Pinpoint the cell where the given text exists, returning its (x, y) midpoint coordinate. 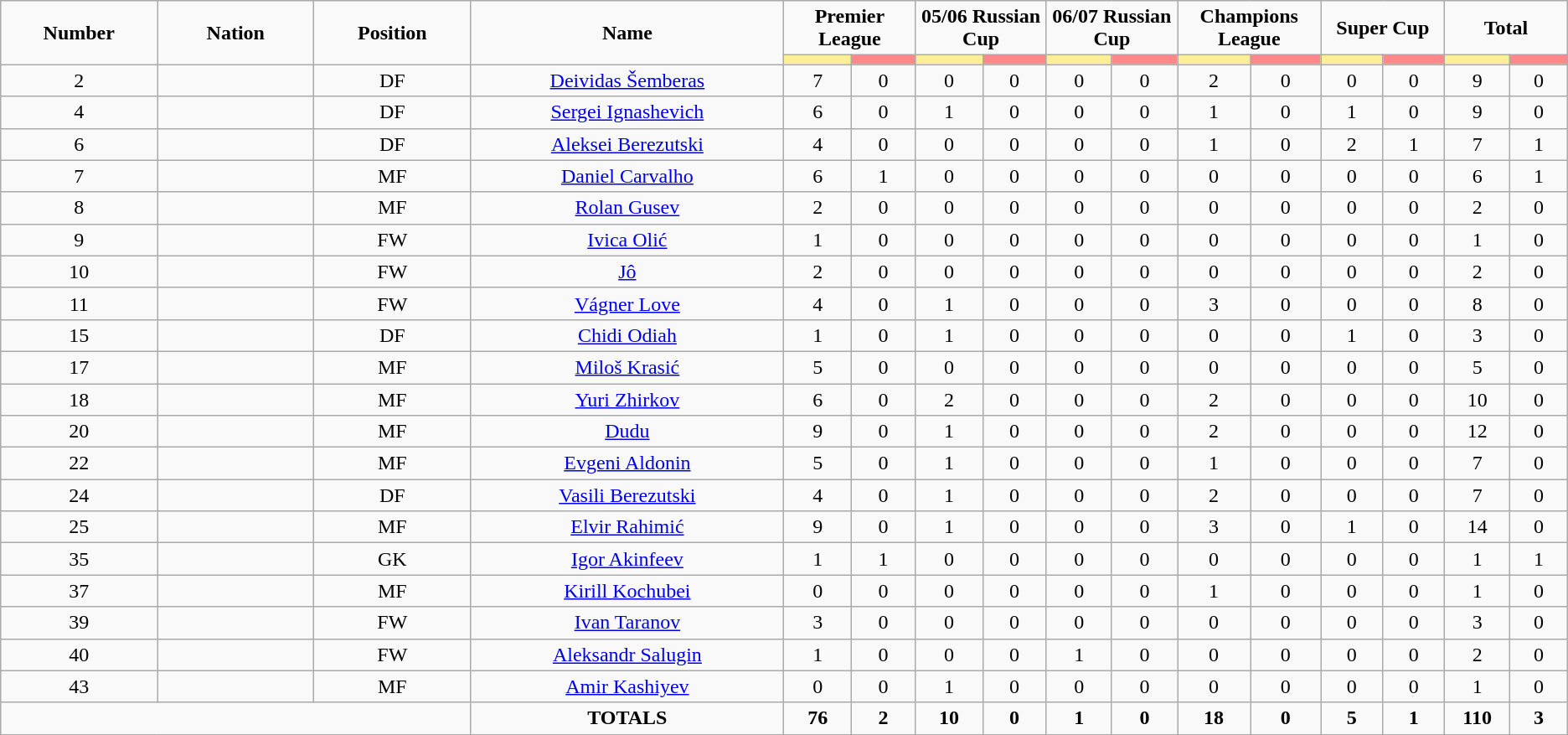
Premier League (849, 28)
05/06 Russian Cup (981, 28)
Dudu (627, 432)
Total (1506, 28)
Ivica Olić (627, 240)
Amir Kashiyev (627, 686)
Daniel Carvalho (627, 176)
14 (1478, 527)
Aleksandr Salugin (627, 655)
Nation (236, 33)
Miloš Krasić (627, 367)
Chidi Odiah (627, 335)
Vasili Berezutski (627, 495)
Number (79, 33)
76 (818, 718)
Champions League (1250, 28)
40 (79, 655)
Aleksei Berezutski (627, 144)
Vágner Love (627, 303)
25 (79, 527)
TOTALS (627, 718)
Elvir Rahimić (627, 527)
35 (79, 559)
Position (392, 33)
Name (627, 33)
43 (79, 686)
Yuri Zhirkov (627, 400)
Sergei Ignashevich (627, 112)
Igor Akinfeev (627, 559)
11 (79, 303)
110 (1478, 718)
GK (392, 559)
12 (1478, 432)
15 (79, 335)
20 (79, 432)
06/07 Russian Cup (1112, 28)
Deividas Šemberas (627, 80)
17 (79, 367)
Kirill Kochubei (627, 591)
39 (79, 623)
Super Cup (1383, 28)
24 (79, 495)
Evgeni Aldonin (627, 463)
Ivan Taranov (627, 623)
Jô (627, 272)
Rolan Gusev (627, 208)
37 (79, 591)
22 (79, 463)
